Scan for the cell matching the given text and deliver its (X, Y) coordinate at center. 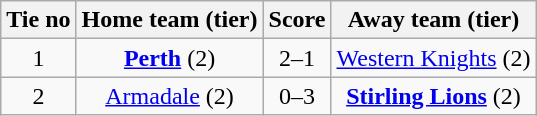
2–1 (297, 58)
2 (38, 96)
0–3 (297, 96)
Perth (2) (170, 58)
Tie no (38, 20)
1 (38, 58)
Score (297, 20)
Armadale (2) (170, 96)
Away team (tier) (434, 20)
Western Knights (2) (434, 58)
Stirling Lions (2) (434, 96)
Home team (tier) (170, 20)
